Identify which cell holds the provided text, then report its [X, Y] central coordinate. 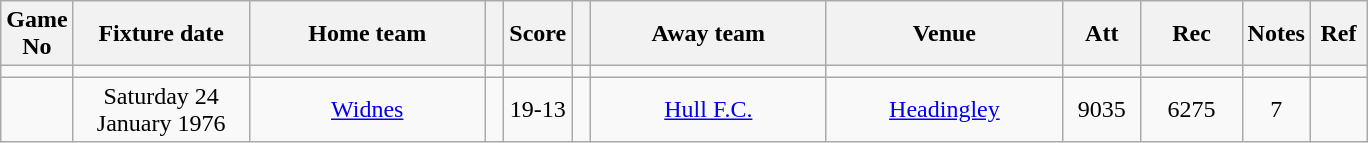
Score [538, 34]
Widnes [367, 110]
Home team [367, 34]
Game No [37, 34]
Saturday 24 January 1976 [161, 110]
Notes [1276, 34]
Hull F.C. [708, 110]
Ref [1338, 34]
6275 [1192, 110]
Away team [708, 34]
Att [1102, 34]
Fixture date [161, 34]
19-13 [538, 110]
9035 [1102, 110]
7 [1276, 110]
Rec [1192, 34]
Headingley [944, 110]
Venue [944, 34]
